Extract the [x, y] coordinate from the center of the cell holding the provided text.  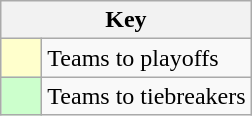
Teams to playoffs [146, 58]
Teams to tiebreakers [146, 96]
Key [126, 20]
